Locate the cell with the specified text and output its [X, Y] center coordinate. 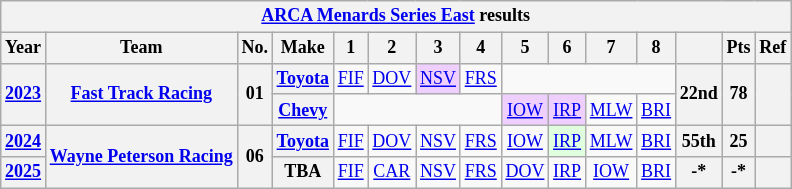
Make [302, 48]
2024 [24, 140]
55th [698, 140]
5 [525, 48]
Wayne Peterson Racing [141, 156]
CAR [392, 172]
Fast Track Racing [141, 94]
4 [480, 48]
7 [610, 48]
Pts [738, 48]
8 [656, 48]
Chevy [302, 110]
2 [392, 48]
06 [254, 156]
2025 [24, 172]
Ref [773, 48]
Team [141, 48]
No. [254, 48]
3 [438, 48]
01 [254, 94]
6 [568, 48]
TBA [302, 172]
2023 [24, 94]
25 [738, 140]
1 [350, 48]
22nd [698, 94]
Year [24, 48]
78 [738, 94]
ARCA Menards Series East results [396, 16]
